For the text-containing cell, return its midpoint in (x, y) coordinate format. 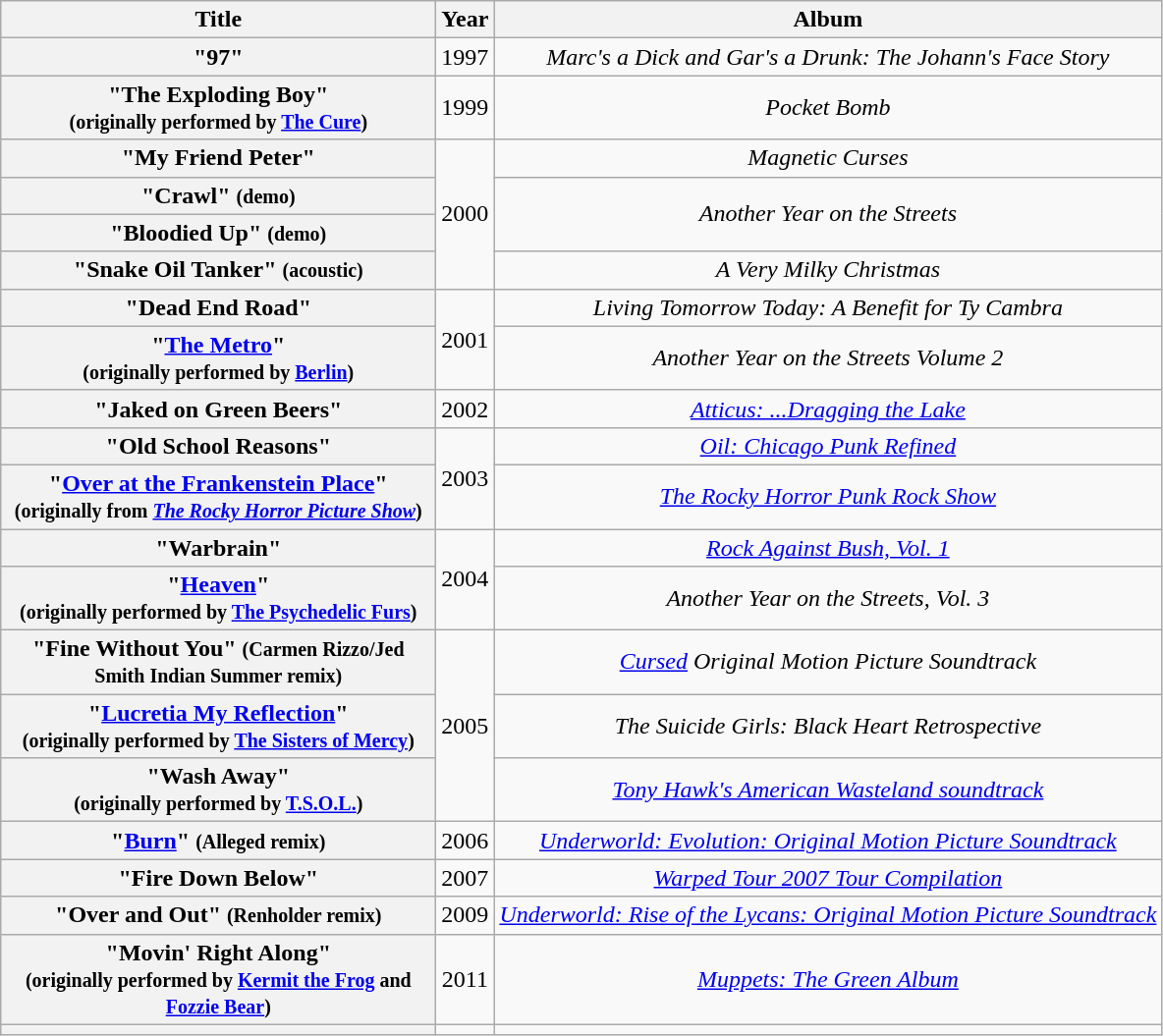
Rock Against Bush, Vol. 1 (828, 547)
Underworld: Rise of the Lycans: Original Motion Picture Soundtrack (828, 915)
"Over and Out" (Renholder remix) (218, 915)
"97" (218, 57)
2006 (466, 841)
"Old School Reasons" (218, 446)
"Over at the Frankenstein Place"(originally from The Rocky Horror Picture Show) (218, 497)
2011 (466, 979)
1997 (466, 57)
"Crawl" (demo) (218, 195)
Magnetic Curses (828, 158)
The Suicide Girls: Black Heart Retrospective (828, 727)
2004 (466, 579)
Pocket Bomb (828, 108)
Underworld: Evolution: Original Motion Picture Soundtrack (828, 841)
The Rocky Horror Punk Rock Show (828, 497)
Another Year on the Streets (828, 214)
2001 (466, 340)
Marc's a Dick and Gar's a Drunk: The Johann's Face Story (828, 57)
"Bloodied Up" (demo) (218, 233)
"Fire Down Below" (218, 878)
2009 (466, 915)
2003 (466, 477)
"Jaked on Green Beers" (218, 409)
"Heaven"(originally performed by The Psychedelic Furs) (218, 599)
Living Tomorrow Today: A Benefit for Ty Cambra (828, 307)
1999 (466, 108)
Title (218, 20)
"Movin' Right Along"(originally performed by Kermit the Frog and Fozzie Bear) (218, 979)
"The Metro"(originally performed by Berlin) (218, 357)
Album (828, 20)
Oil: Chicago Punk Refined (828, 446)
"Warbrain" (218, 547)
Another Year on the Streets, Vol. 3 (828, 599)
Muppets: The Green Album (828, 979)
"My Friend Peter" (218, 158)
Another Year on the Streets Volume 2 (828, 357)
A Very Milky Christmas (828, 270)
Tony Hawk's American Wasteland soundtrack (828, 790)
Cursed Original Motion Picture Soundtrack (828, 662)
"Burn" (Alleged remix) (218, 841)
"Fine Without You" (Carmen Rizzo/Jed Smith Indian Summer remix) (218, 662)
2002 (466, 409)
2005 (466, 727)
Atticus: ...Dragging the Lake (828, 409)
2000 (466, 214)
"The Exploding Boy"(originally performed by The Cure) (218, 108)
"Snake Oil Tanker" (acoustic) (218, 270)
"Lucretia My Reflection"(originally performed by The Sisters of Mercy) (218, 727)
"Wash Away"(originally performed by T.S.O.L.) (218, 790)
Warped Tour 2007 Tour Compilation (828, 878)
"Dead End Road" (218, 307)
Year (466, 20)
2007 (466, 878)
